Output the [X, Y] coordinate of the center of the cell containing the given text.  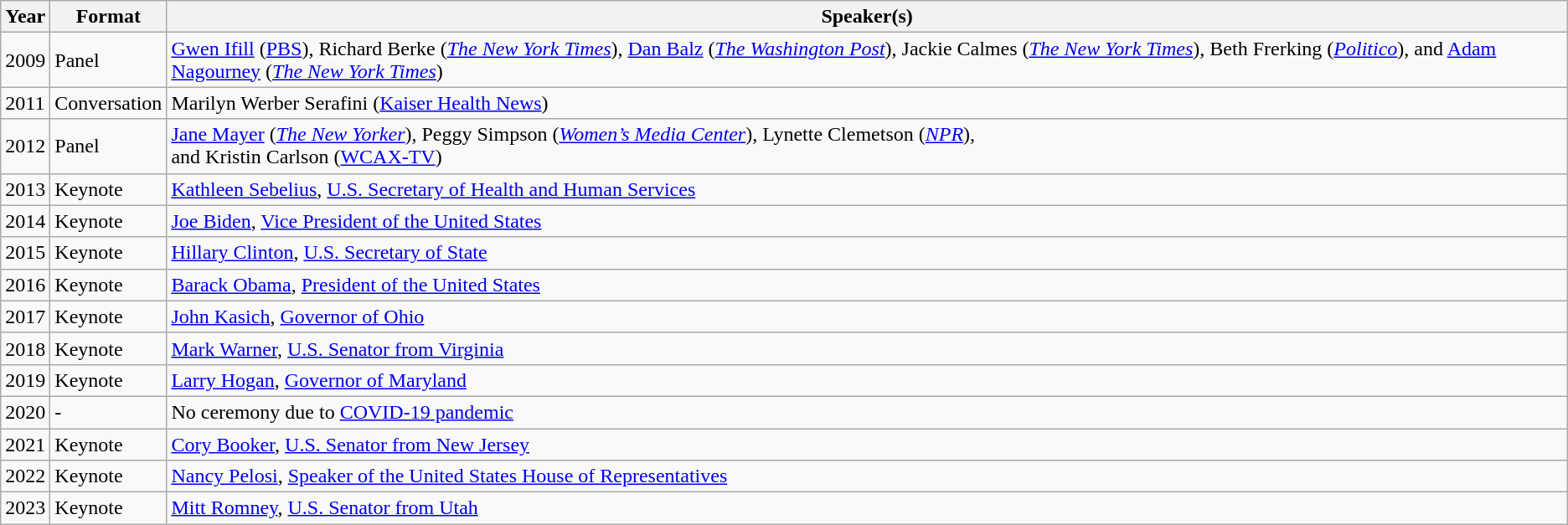
Nancy Pelosi, Speaker of the United States House of Representatives [867, 476]
John Kasich, Governor of Ohio [867, 317]
2016 [25, 285]
Hillary Clinton, U.S. Secretary of State [867, 253]
2015 [25, 253]
2020 [25, 412]
2023 [25, 508]
Joe Biden, Vice President of the United States [867, 221]
2018 [25, 348]
2011 [25, 103]
Format [109, 17]
No ceremony due to COVID-19 pandemic [867, 412]
Conversation [109, 103]
2009 [25, 60]
- [109, 412]
Mitt Romney, U.S. Senator from Utah [867, 508]
2014 [25, 221]
Year [25, 17]
Larry Hogan, Governor of Maryland [867, 380]
2012 [25, 146]
2019 [25, 380]
Marilyn Werber Serafini (Kaiser Health News) [867, 103]
2021 [25, 445]
Speaker(s) [867, 17]
Jane Mayer (The New Yorker), Peggy Simpson (Women’s Media Center), Lynette Clemetson (NPR),and Kristin Carlson (WCAX-TV) [867, 146]
Cory Booker, U.S. Senator from New Jersey [867, 445]
2017 [25, 317]
Kathleen Sebelius, U.S. Secretary of Health and Human Services [867, 189]
2022 [25, 476]
Barack Obama, President of the United States [867, 285]
Mark Warner, U.S. Senator from Virginia [867, 348]
2013 [25, 189]
